Extract the (X, Y) coordinate from the center of the cell holding the provided text.  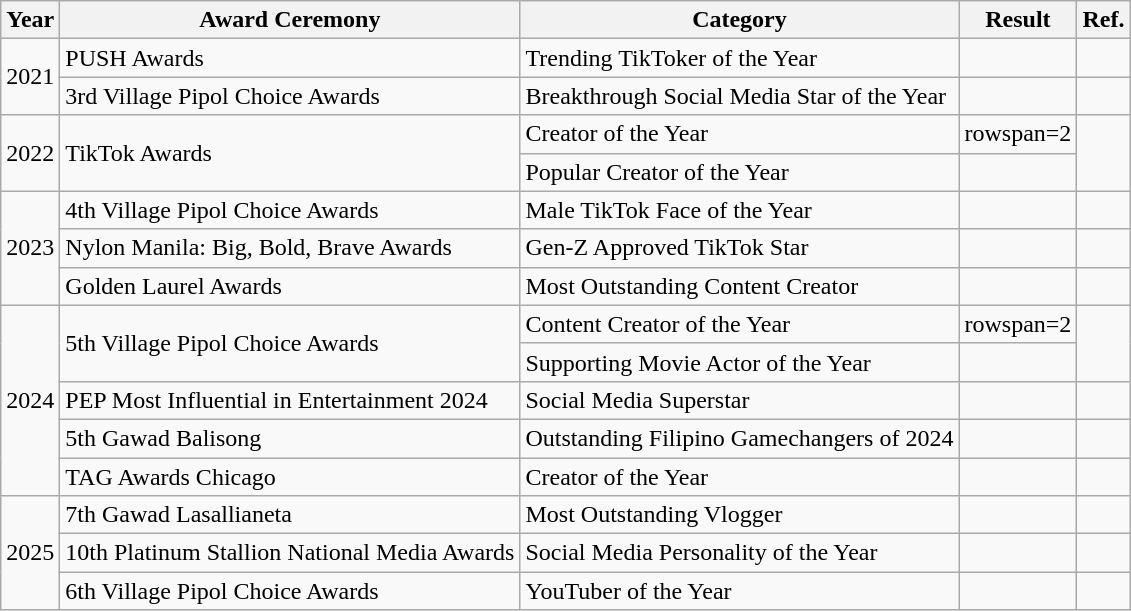
Content Creator of the Year (740, 324)
2022 (30, 153)
PEP Most Influential in Entertainment 2024 (290, 400)
2023 (30, 248)
Breakthrough Social Media Star of the Year (740, 96)
Male TikTok Face of the Year (740, 210)
2021 (30, 77)
6th Village Pipol Choice Awards (290, 591)
10th Platinum Stallion National Media Awards (290, 553)
Golden Laurel Awards (290, 286)
Result (1018, 20)
Social Media Personality of the Year (740, 553)
Ref. (1104, 20)
Gen-Z Approved TikTok Star (740, 248)
TAG Awards Chicago (290, 477)
Year (30, 20)
PUSH Awards (290, 58)
Nylon Manila: Big, Bold, Brave Awards (290, 248)
5th Gawad Balisong (290, 438)
2025 (30, 553)
Category (740, 20)
7th Gawad Lasallianeta (290, 515)
4th Village Pipol Choice Awards (290, 210)
Popular Creator of the Year (740, 172)
Outstanding Filipino Gamechangers of 2024 (740, 438)
Social Media Superstar (740, 400)
TikTok Awards (290, 153)
3rd Village Pipol Choice Awards (290, 96)
Most Outstanding Content Creator (740, 286)
Most Outstanding Vlogger (740, 515)
2024 (30, 400)
Award Ceremony (290, 20)
Trending TikToker of the Year (740, 58)
5th Village Pipol Choice Awards (290, 343)
YouTuber of the Year (740, 591)
Supporting Movie Actor of the Year (740, 362)
